Return (x, y) of the center of cell containing provided text 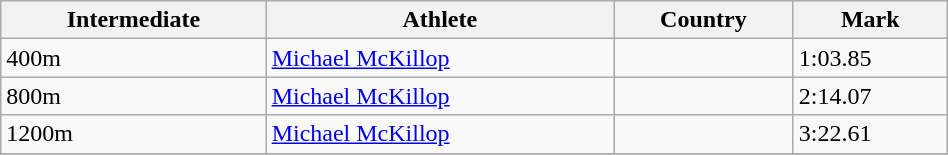
2:14.07 (870, 96)
Country (704, 20)
Athlete (440, 20)
3:22.61 (870, 134)
800m (134, 96)
400m (134, 58)
Intermediate (134, 20)
1200m (134, 134)
1:03.85 (870, 58)
Mark (870, 20)
